Provide the (x, y) coordinate of the cell's center where the given text is located.  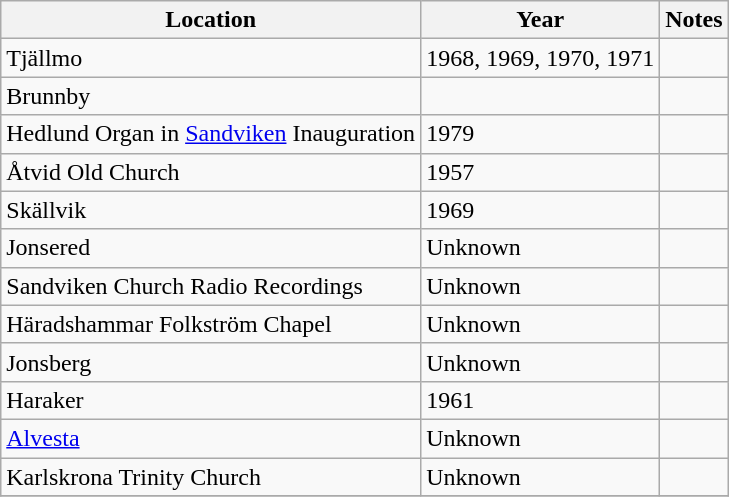
Jonsberg (211, 362)
Häradshammar Folkström Chapel (211, 324)
Haraker (211, 400)
Brunnby (211, 96)
Jonsered (211, 248)
1969 (540, 210)
1961 (540, 400)
Alvesta (211, 438)
Notes (694, 20)
Location (211, 20)
1968, 1969, 1970, 1971 (540, 58)
Åtvid Old Church (211, 172)
Karlskrona Trinity Church (211, 477)
1957 (540, 172)
Hedlund Organ in Sandviken Inauguration (211, 134)
Skällvik (211, 210)
1979 (540, 134)
Sandviken Church Radio Recordings (211, 286)
Year (540, 20)
Tjällmo (211, 58)
